Search for the cell housing the specified text and yield its [x, y] center coordinate. 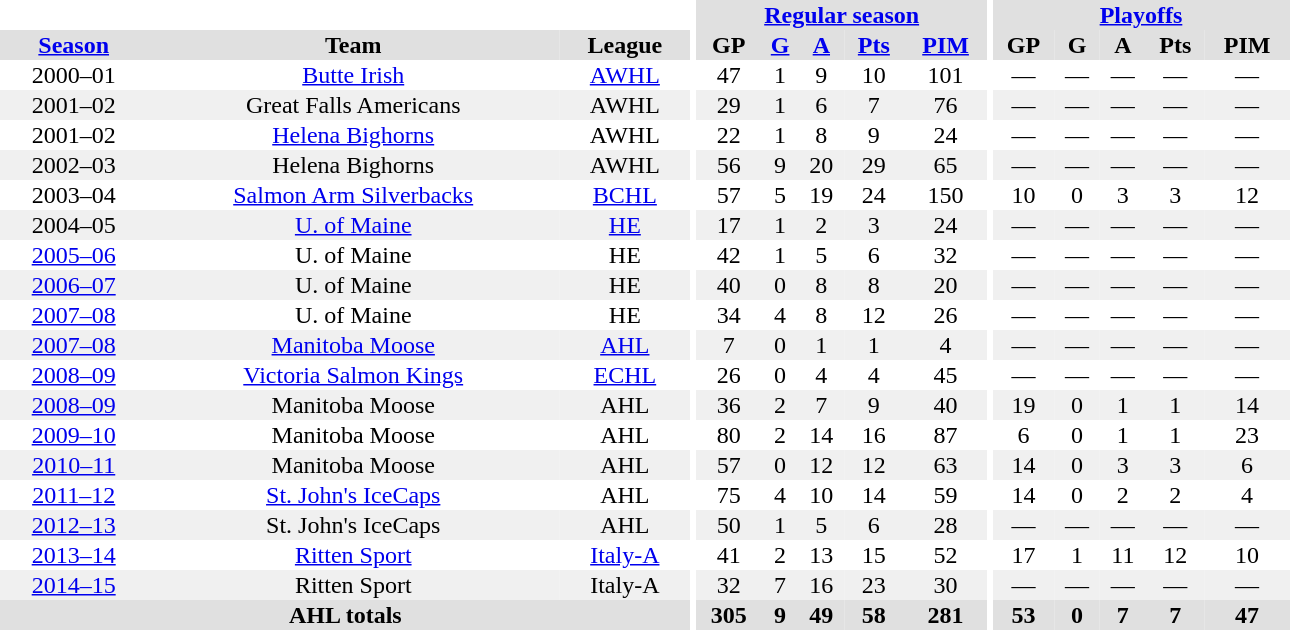
2004–05 [74, 225]
59 [945, 495]
Salmon Arm Silverbacks [353, 195]
150 [945, 195]
58 [874, 615]
305 [729, 615]
Victoria Salmon Kings [353, 375]
34 [729, 315]
281 [945, 615]
2005–06 [74, 255]
76 [945, 105]
Great Falls Americans [353, 105]
Butte Irish [353, 75]
AHL totals [346, 615]
2006–07 [74, 285]
2013–14 [74, 555]
45 [945, 375]
2012–13 [74, 525]
2002–03 [74, 165]
52 [945, 555]
League [625, 45]
Team [353, 45]
15 [874, 555]
BCHL [625, 195]
53 [1024, 615]
2010–11 [74, 465]
75 [729, 495]
28 [945, 525]
49 [821, 615]
30 [945, 585]
87 [945, 435]
80 [729, 435]
50 [729, 525]
Season [74, 45]
41 [729, 555]
13 [821, 555]
2009–10 [74, 435]
36 [729, 405]
Playoffs [1142, 15]
22 [729, 135]
2000–01 [74, 75]
2014–15 [74, 585]
65 [945, 165]
56 [729, 165]
Regular season [842, 15]
101 [945, 75]
2011–12 [74, 495]
2003–04 [74, 195]
42 [729, 255]
ECHL [625, 375]
11 [1123, 555]
63 [945, 465]
